Determine the [X, Y] coordinate at the center of the cell enclosing the given text.  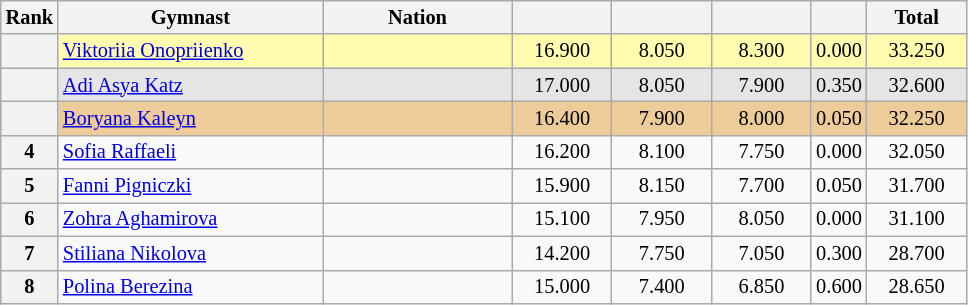
Rank [30, 17]
8 [30, 287]
15.000 [562, 287]
Total [917, 17]
16.900 [562, 51]
5 [30, 186]
16.400 [562, 118]
33.250 [917, 51]
6.850 [762, 287]
15.900 [562, 186]
Adi Asya Katz [190, 85]
7.400 [662, 287]
15.100 [562, 219]
28.650 [917, 287]
0.300 [839, 253]
28.700 [917, 253]
16.200 [562, 152]
31.700 [917, 186]
Polina Berezina [190, 287]
Nation [418, 17]
0.600 [839, 287]
0.350 [839, 85]
8.150 [662, 186]
32.050 [917, 152]
4 [30, 152]
32.600 [917, 85]
7.050 [762, 253]
Stiliana Nikolova [190, 253]
17.000 [562, 85]
Gymnast [190, 17]
8.300 [762, 51]
Sofia Raffaeli [190, 152]
Zohra Aghamirova [190, 219]
8.000 [762, 118]
7.700 [762, 186]
7 [30, 253]
Viktoriia Onopriienko [190, 51]
Fanni Pigniczki [190, 186]
32.250 [917, 118]
8.100 [662, 152]
14.200 [562, 253]
31.100 [917, 219]
6 [30, 219]
Boryana Kaleyn [190, 118]
7.950 [662, 219]
